From the cell containing the given text, extract its center point as (X, Y) coordinate. 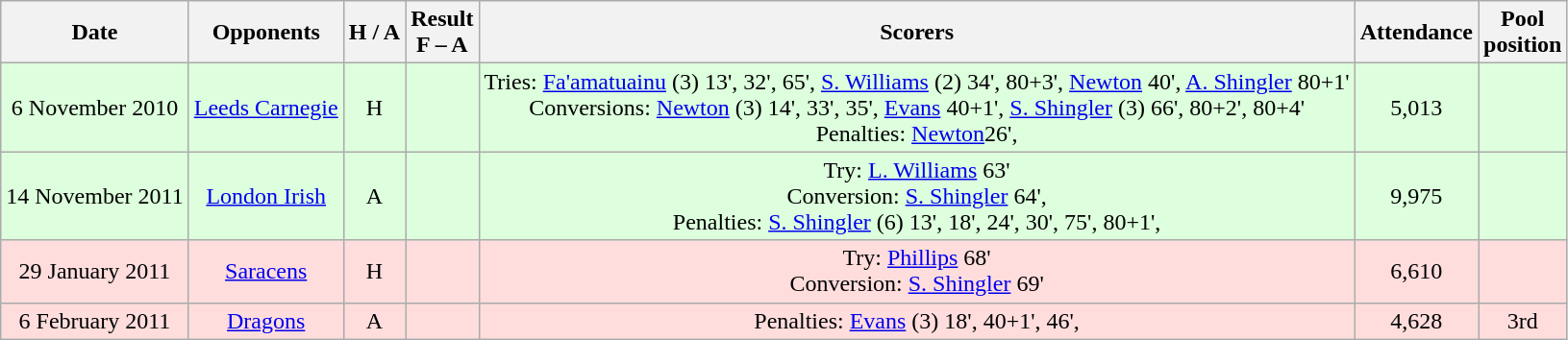
Penalties: Evans (3) 18', 40+1', 46', (917, 321)
3rd (1523, 321)
Scorers (917, 33)
6 November 2010 (94, 108)
Try: Phillips 68' Conversion: S. Shingler 69' (917, 271)
Attendance (1416, 33)
ResultF – A (442, 33)
6,610 (1416, 271)
Poolposition (1523, 33)
Leeds Carnegie (265, 108)
5,013 (1416, 108)
9,975 (1416, 196)
Dragons (265, 321)
Saracens (265, 271)
Date (94, 33)
6 February 2011 (94, 321)
London Irish (265, 196)
14 November 2011 (94, 196)
H / A (374, 33)
Opponents (265, 33)
Try: L. Williams 63' Conversion: S. Shingler 64', Penalties: S. Shingler (6) 13', 18', 24', 30', 75', 80+1', (917, 196)
4,628 (1416, 321)
29 January 2011 (94, 271)
